From the cell containing the given text, extract its center point as (x, y) coordinate. 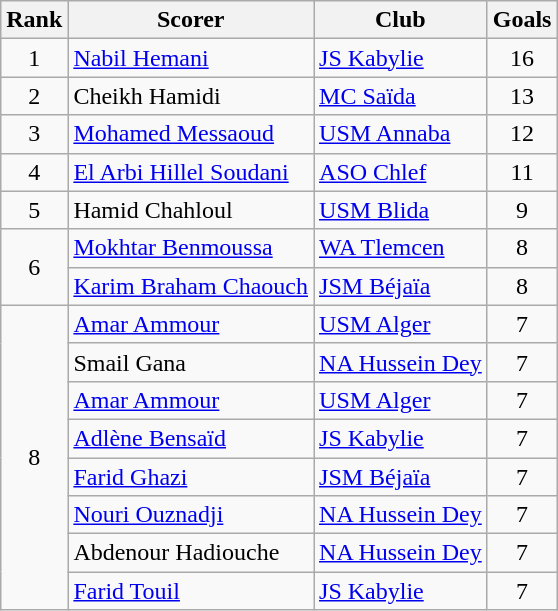
Farid Ghazi (191, 477)
6 (34, 267)
MC Saïda (401, 96)
Nabil Hemani (191, 58)
Abdenour Hadiouche (191, 553)
Mokhtar Benmoussa (191, 248)
2 (34, 96)
1 (34, 58)
USM Blida (401, 210)
USM Annaba (401, 134)
ASO Chlef (401, 172)
Goals (522, 20)
12 (522, 134)
16 (522, 58)
Farid Touil (191, 591)
Club (401, 20)
Nouri Ouznadji (191, 515)
9 (522, 210)
11 (522, 172)
Cheikh Hamidi (191, 96)
13 (522, 96)
Rank (34, 20)
Karim Braham Chaouch (191, 286)
Hamid Chahloul (191, 210)
5 (34, 210)
Adlène Bensaïd (191, 438)
WA Tlemcen (401, 248)
Smail Gana (191, 362)
Scorer (191, 20)
3 (34, 134)
El Arbi Hillel Soudani (191, 172)
Mohamed Messaoud (191, 134)
4 (34, 172)
